Provide the (x, y) coordinate of the cell's center where the given text is located.  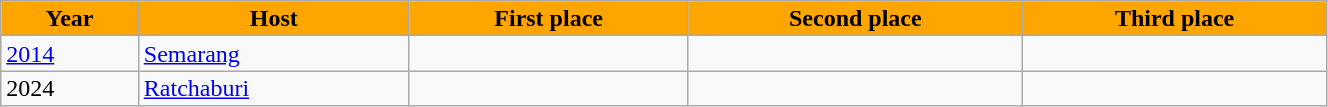
Ratchaburi (274, 88)
First place (548, 18)
Semarang (274, 54)
Third place (1175, 18)
2024 (70, 88)
Year (70, 18)
2014 (70, 54)
Second place (856, 18)
Host (274, 18)
